For the text-containing cell, return its midpoint in [X, Y] coordinate format. 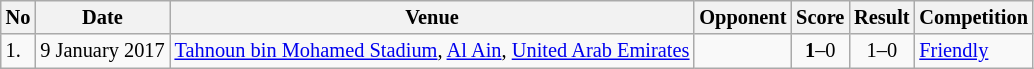
Competition [973, 17]
No [18, 17]
Result [882, 17]
9 January 2017 [102, 51]
Opponent [742, 17]
Venue [432, 17]
Date [102, 17]
1. [18, 51]
Friendly [973, 51]
Tahnoun bin Mohamed Stadium, Al Ain, United Arab Emirates [432, 51]
Score [820, 17]
